From the cell containing the given text, extract its center point as (X, Y) coordinate. 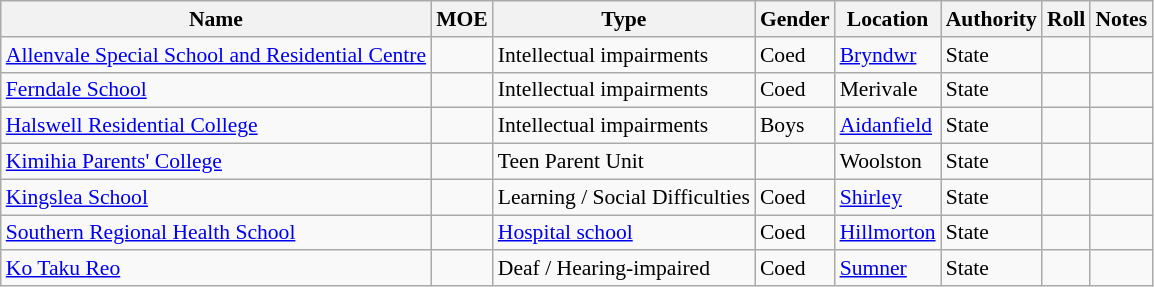
Gender (795, 19)
Southern Regional Health School (216, 233)
Type (624, 19)
Roll (1066, 19)
Hospital school (624, 233)
Authority (992, 19)
Merivale (888, 90)
Kingslea School (216, 197)
Allenvale Special School and Residential Centre (216, 55)
Ko Taku Reo (216, 269)
Learning / Social Difficulties (624, 197)
Boys (795, 126)
Deaf / Hearing-impaired (624, 269)
Location (888, 19)
Aidanfield (888, 126)
Name (216, 19)
Teen Parent Unit (624, 162)
MOE (462, 19)
Halswell Residential College (216, 126)
Notes (1121, 19)
Kimihia Parents' College (216, 162)
Hillmorton (888, 233)
Sumner (888, 269)
Shirley (888, 197)
Woolston (888, 162)
Ferndale School (216, 90)
Bryndwr (888, 55)
